Return (x, y) of the center of cell containing provided text 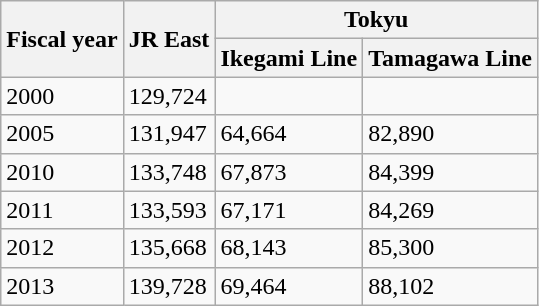
2013 (62, 286)
88,102 (450, 286)
Tokyu (376, 20)
67,873 (289, 172)
Ikegami Line (289, 58)
JR East (169, 39)
2005 (62, 134)
2012 (62, 248)
133,593 (169, 210)
82,890 (450, 134)
135,668 (169, 248)
139,728 (169, 286)
133,748 (169, 172)
84,269 (450, 210)
2010 (62, 172)
129,724 (169, 96)
68,143 (289, 248)
2011 (62, 210)
67,171 (289, 210)
84,399 (450, 172)
69,464 (289, 286)
131,947 (169, 134)
Fiscal year (62, 39)
Tamagawa Line (450, 58)
2000 (62, 96)
85,300 (450, 248)
64,664 (289, 134)
